Capture the cell that displays the provided text and extract its [x, y] central coordinate. 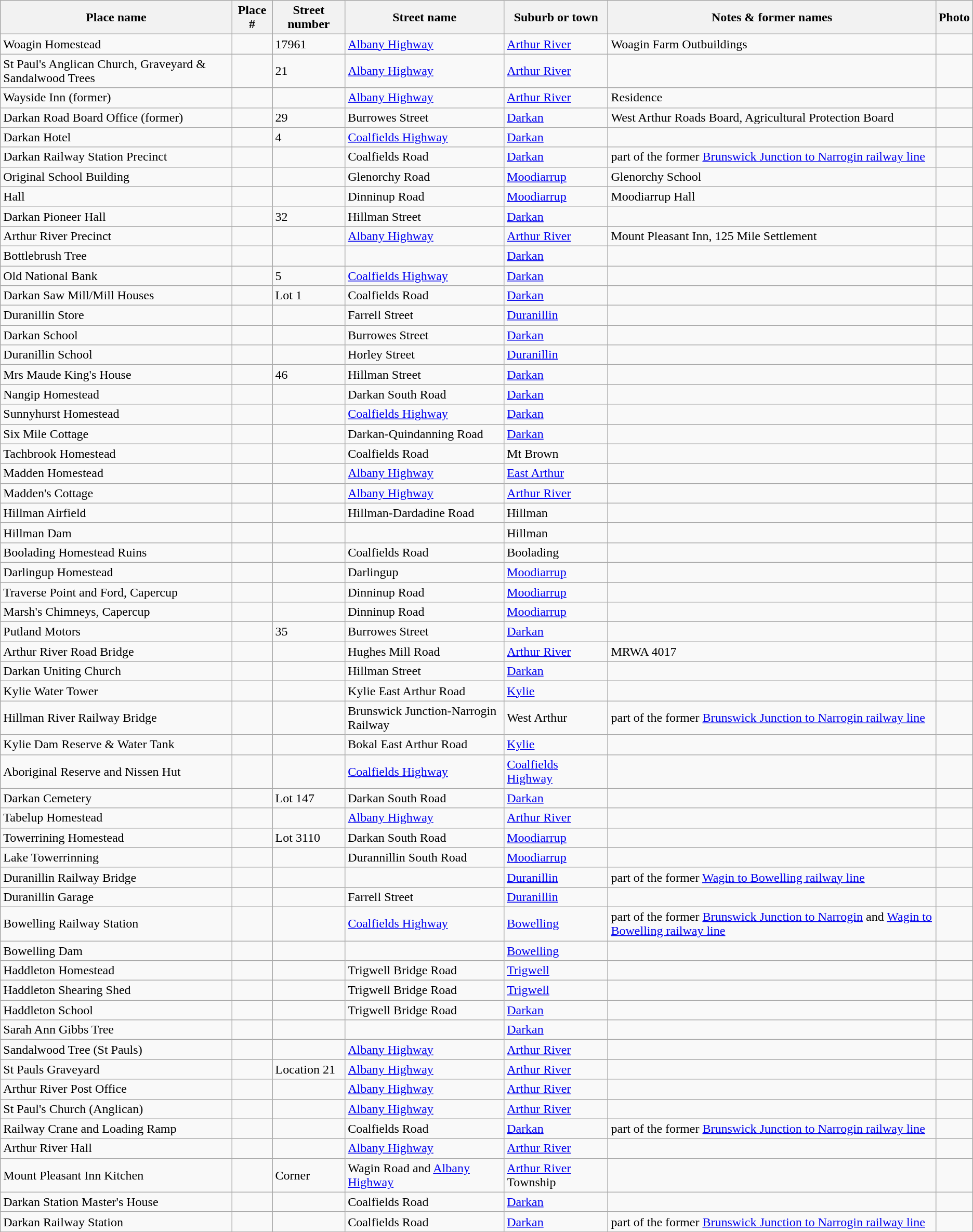
Street number [309, 18]
Haddleton Homestead [116, 971]
Haddleton School [116, 1010]
Boolading Homestead Ruins [116, 552]
Darkan Uniting Church [116, 671]
Darkan Station Master's House [116, 1202]
Durannillin South Road [425, 857]
East Arthur [556, 473]
21 [309, 71]
Place name [116, 18]
Kylie Water Tower [116, 691]
Darkan Cemetery [116, 798]
Duranillin Garage [116, 897]
St Paul's Anglican Church, Graveyard & Sandalwood Trees [116, 71]
Old National Bank [116, 276]
Darlingup Homestead [116, 572]
Lot 3110 [309, 838]
Residence [772, 98]
Hughes Mill Road [425, 652]
Woagin Farm Outbuildings [772, 44]
Darkan Road Board Office (former) [116, 117]
Bowelling Dam [116, 950]
Moodiarrup Hall [772, 196]
St Paul's Church (Anglican) [116, 1109]
Darlingup [425, 572]
46 [309, 375]
Wayside Inn (former) [116, 98]
Location 21 [309, 1069]
Arthur River Post Office [116, 1089]
Horley Street [425, 355]
Duranillin Store [116, 315]
Traverse Point and Ford, Capercup [116, 592]
Glenorchy School [772, 177]
Hillman-Dardadine Road [425, 513]
Bowelling Railway Station [116, 924]
Madden Homestead [116, 473]
Photo [954, 18]
Hillman Dam [116, 533]
Tachbrook Homestead [116, 454]
Hillman River Railway Bridge [116, 718]
Duranillin Railway Bridge [116, 877]
4 [309, 137]
MRWA 4017 [772, 652]
Arthur River Township [556, 1175]
Darkan Railway Station Precinct [116, 157]
Darkan-Quindanning Road [425, 434]
Corner [309, 1175]
Six Mile Cottage [116, 434]
Sunnyhurst Homestead [116, 414]
Notes & former names [772, 18]
St Pauls Graveyard [116, 1069]
Original School Building [116, 177]
Place # [252, 18]
Bokal East Arthur Road [425, 745]
Darkan Pioneer Hall [116, 216]
Putland Motors [116, 632]
Darkan Railway Station [116, 1222]
Madden's Cottage [116, 493]
Arthur River Hall [116, 1148]
29 [309, 117]
Mt Brown [556, 454]
Lake Towerrinning [116, 857]
Marsh's Chimneys, Capercup [116, 612]
Darkan Saw Mill/Mill Houses [116, 296]
Aboriginal Reserve and Nissen Hut [116, 771]
Haddleton Shearing Shed [116, 990]
Kylie East Arthur Road [425, 691]
part of the former Wagin to Bowelling railway line [772, 877]
Railway Crane and Loading Ramp [116, 1129]
Hillman Airfield [116, 513]
Tabelup Homestead [116, 818]
Arthur River Precinct [116, 236]
Towerrining Homestead [116, 838]
Hall [116, 196]
Mount Pleasant Inn Kitchen [116, 1175]
Street name [425, 18]
Boolading [556, 552]
Lot 147 [309, 798]
Glenorchy Road [425, 177]
Lot 1 [309, 296]
Suburb or town [556, 18]
Nangip Homestead [116, 394]
Mount Pleasant Inn, 125 Mile Settlement [772, 236]
Kylie Dam Reserve & Water Tank [116, 745]
Woagin Homestead [116, 44]
35 [309, 632]
West Arthur Roads Board, Agricultural Protection Board [772, 117]
Brunswick Junction-Narrogin Railway [425, 718]
32 [309, 216]
Mrs Maude King's House [116, 375]
Sandalwood Tree (St Pauls) [116, 1050]
Darkan Hotel [116, 137]
17961 [309, 44]
Wagin Road and Albany Highway [425, 1175]
Arthur River Road Bridge [116, 652]
5 [309, 276]
part of the former Brunswick Junction to Narrogin and Wagin to Bowelling railway line [772, 924]
Bottlebrush Tree [116, 256]
Darkan School [116, 335]
Sarah Ann Gibbs Tree [116, 1030]
Duranillin School [116, 355]
West Arthur [556, 718]
